Identify which cell holds the provided text, then report its (x, y) central coordinate. 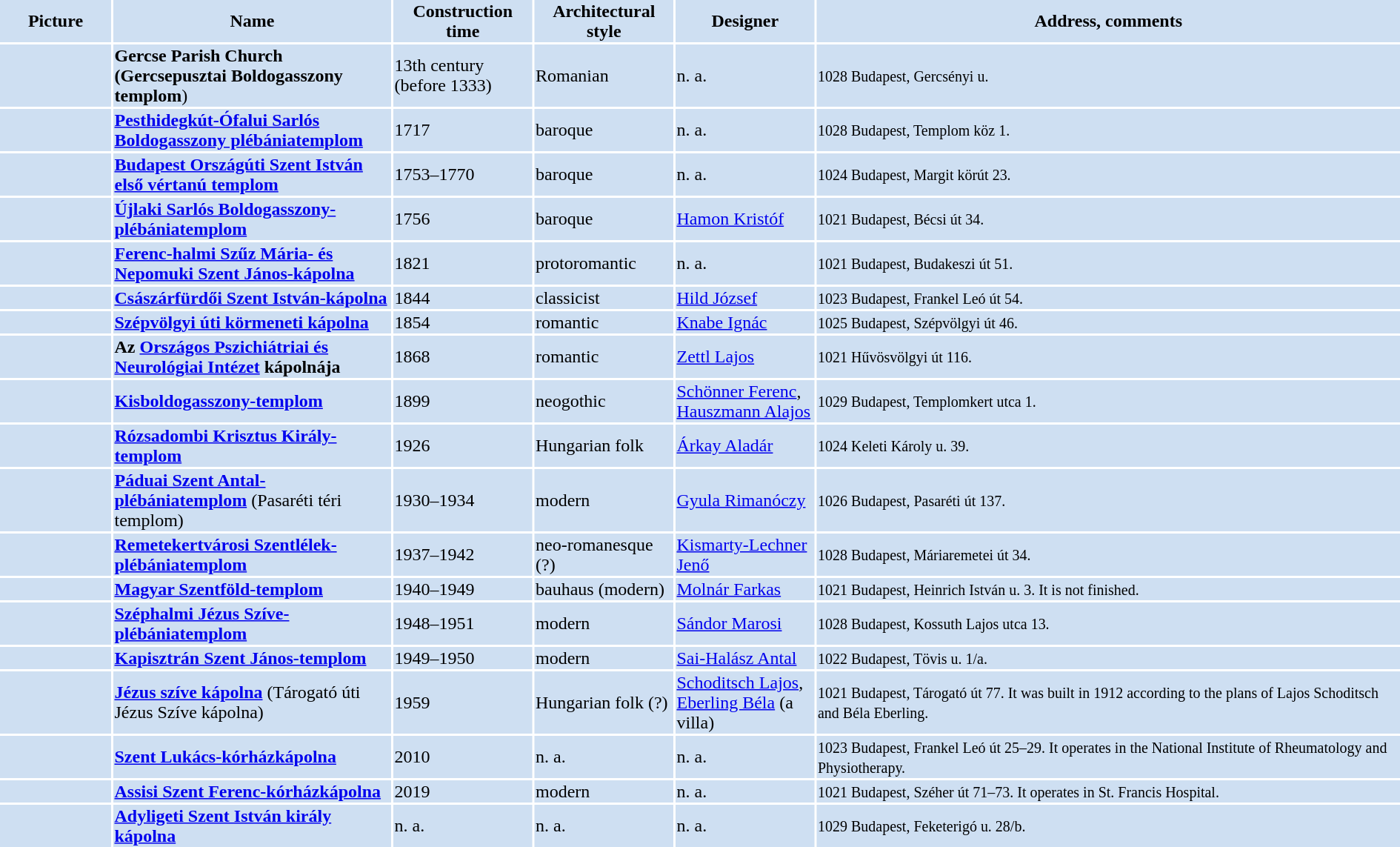
1029 Budapest, Feketerigó u. 28/b. (1108, 826)
Kismarty-Lechner Jenő (745, 554)
1756 (463, 219)
1854 (463, 322)
1868 (463, 357)
Schönner Ferenc, Hauszmann Alajos (745, 402)
Jézus szíve kápolna (Tárogató úti Jézus Szíve kápolna) (252, 702)
1021 Budapest, Széher út 71–73. It operates in St. Francis Hospital. (1108, 791)
1024 Budapest, Margit körút 23. (1108, 175)
Remetekertvárosi Szentlélek-plébániatemplom (252, 554)
1025 Budapest, Szépvölgyi út 46. (1108, 322)
Rózsadombi Krisztus Király-templom (252, 446)
Szent Lukács-kórházkápolna (252, 757)
1940–1949 (463, 589)
1028 Budapest, Kossuth Lajos utca 13. (1108, 624)
Molnár Farkas (745, 589)
1026 Budapest, Pasaréti út 137. (1108, 500)
Gercse Parish Church (Gercsepusztai Boldogasszony templom) (252, 76)
Romanian (604, 76)
1899 (463, 402)
Páduai Szent Antal-plébániatemplom (Pasaréti téri templom) (252, 500)
neo-romanesque (?) (604, 554)
Újlaki Sarlós Boldogasszony-plébániatemplom (252, 219)
Hild József (745, 298)
1821 (463, 264)
Sai-Halász Antal (745, 658)
Schoditsch Lajos, Eberling Béla (a villa) (745, 702)
Address, comments (1108, 21)
1717 (463, 130)
Hungarian folk (?) (604, 702)
1021 Budapest, Bécsi út 34. (1108, 219)
1021 Budapest, Tárogató út 77. It was built in 1912 according to the plans of Lajos Schoditsch and Béla Eberling. (1108, 702)
Szépvölgyi úti körmeneti kápolna (252, 322)
protoromantic (604, 264)
Assisi Szent Ferenc-kórházkápolna (252, 791)
Magyar Szentföld-templom (252, 589)
bauhaus (modern) (604, 589)
1021 Budapest, Heinrich István u. 3. It is not finished. (1108, 589)
1753–1770 (463, 175)
1023 Budapest, Frankel Leó út 25–29. It operates in the National Institute of Rheumatology and Physiotherapy. (1108, 757)
1937–1942 (463, 554)
1028 Budapest, Máriaremetei út 34. (1108, 554)
Császárfürdői Szent István-kápolna (252, 298)
2010 (463, 757)
Árkay Aladár (745, 446)
neogothic (604, 402)
Knabe Ignác (745, 322)
Ferenc-halmi Szűz Mária- és Nepomuki Szent János-kápolna (252, 264)
Az Országos Pszichiátriai és Neurológiai Intézet kápolnája (252, 357)
1028 Budapest, Templom köz 1. (1108, 130)
Kisboldogasszony-templom (252, 402)
13th century (before 1333) (463, 76)
1844 (463, 298)
Hamon Kristóf (745, 219)
Pesthidegkút-Ófalui Sarlós Boldogasszony plébániatemplom (252, 130)
Gyula Rimanóczy (745, 500)
1948–1951 (463, 624)
Széphalmi Jézus Szíve-plébániatemplom (252, 624)
Zettl Lajos (745, 357)
1021 Hűvösvölgyi út 116. (1108, 357)
Name (252, 21)
1959 (463, 702)
1926 (463, 446)
Architectural style (604, 21)
Kapisztrán Szent János-templom (252, 658)
1022 Budapest, Tövis u. 1/a. (1108, 658)
1029 Budapest, Templomkert utca 1. (1108, 402)
Picture (56, 21)
1949–1950 (463, 658)
Construction time (463, 21)
1023 Budapest, Frankel Leó út 54. (1108, 298)
Sándor Marosi (745, 624)
classicist (604, 298)
1021 Budapest, Budakeszi út 51. (1108, 264)
Budapest Országúti Szent István első vértanú templom (252, 175)
1024 Keleti Károly u. 39. (1108, 446)
Hungarian folk (604, 446)
1930–1934 (463, 500)
1028 Budapest, Gercsényi u. (1108, 76)
2019 (463, 791)
Adyligeti Szent István király kápolna (252, 826)
Designer (745, 21)
